Pinpoint the cell where the given text exists, returning its [x, y] midpoint coordinate. 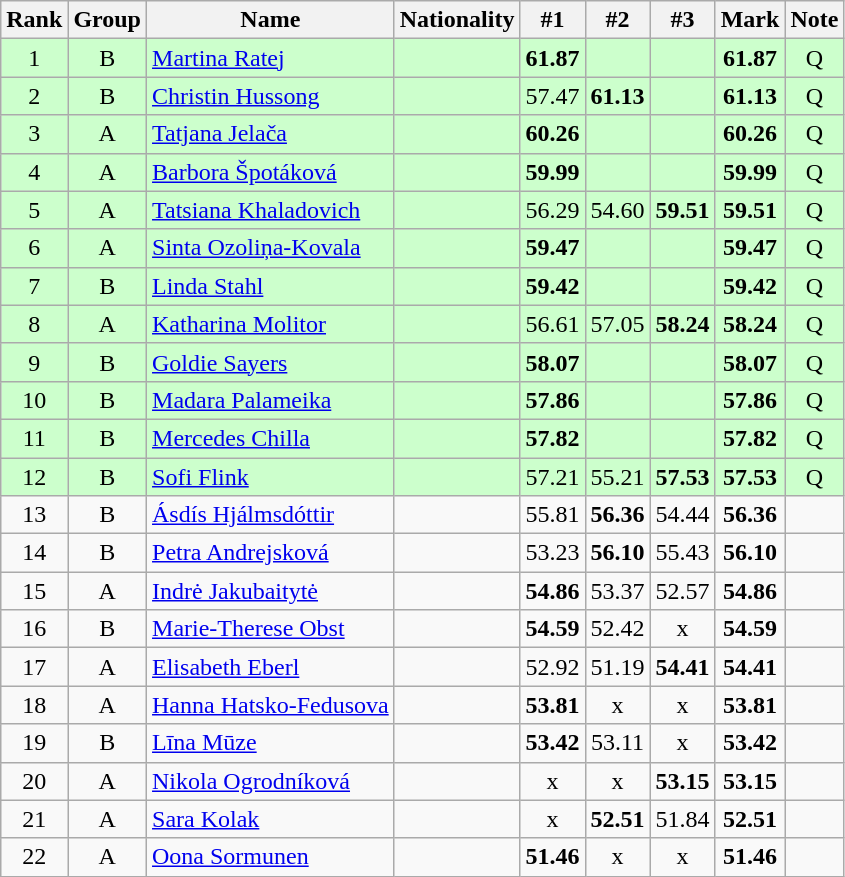
5 [34, 210]
#1 [552, 20]
Oona Sormunen [271, 857]
Linda Stahl [271, 286]
Martina Ratej [271, 58]
18 [34, 705]
Madara Palameika [271, 400]
6 [34, 248]
17 [34, 667]
Sofi Flink [271, 477]
Ásdís Hjálmsdóttir [271, 515]
8 [34, 324]
12 [34, 477]
53.37 [618, 591]
56.29 [552, 210]
Nikola Ogrodníková [271, 781]
Hanna Hatsko-Fedusova [271, 705]
10 [34, 400]
Mark [750, 20]
Marie-Therese Obst [271, 629]
51.84 [682, 819]
15 [34, 591]
Petra Andrejsková [271, 553]
54.44 [682, 515]
Līna Mūze [271, 743]
Group [108, 20]
51.19 [618, 667]
52.92 [552, 667]
Tatjana Jelača [271, 134]
55.21 [618, 477]
22 [34, 857]
16 [34, 629]
53.11 [618, 743]
54.60 [618, 210]
Mercedes Chilla [271, 438]
Note [814, 20]
20 [34, 781]
52.57 [682, 591]
Rank [34, 20]
2 [34, 96]
Christin Hussong [271, 96]
Barbora Špotáková [271, 172]
7 [34, 286]
57.05 [618, 324]
#3 [682, 20]
14 [34, 553]
11 [34, 438]
13 [34, 515]
Elisabeth Eberl [271, 667]
52.42 [618, 629]
Nationality [457, 20]
3 [34, 134]
53.23 [552, 553]
Indrė Jakubaitytė [271, 591]
Katharina Molitor [271, 324]
9 [34, 362]
57.21 [552, 477]
55.43 [682, 553]
Sinta Ozoliņa-Kovala [271, 248]
55.81 [552, 515]
Sara Kolak [271, 819]
21 [34, 819]
1 [34, 58]
56.61 [552, 324]
#2 [618, 20]
19 [34, 743]
Goldie Sayers [271, 362]
4 [34, 172]
Name [271, 20]
Tatsiana Khaladovich [271, 210]
57.47 [552, 96]
